Search for the cell housing the specified text and yield its (X, Y) center coordinate. 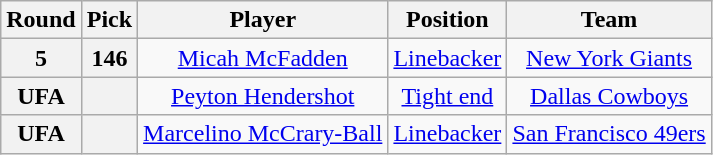
Round (41, 20)
Tight end (448, 96)
Team (609, 20)
Micah McFadden (263, 58)
146 (109, 58)
Dallas Cowboys (609, 96)
Player (263, 20)
Pick (109, 20)
New York Giants (609, 58)
Position (448, 20)
Peyton Hendershot (263, 96)
San Francisco 49ers (609, 134)
Marcelino McCrary-Ball (263, 134)
5 (41, 58)
